Return [X, Y] of the center of cell containing provided text 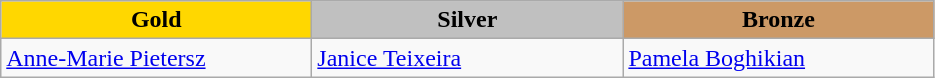
Pamela Boghikian [778, 58]
Silver [468, 20]
Gold [156, 20]
Janice Teixeira [468, 58]
Bronze [778, 20]
Anne-Marie Pietersz [156, 58]
